Determine the [X, Y] coordinate at the center of the cell enclosing the given text.  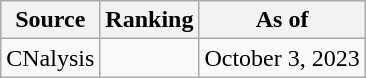
Ranking [150, 20]
October 3, 2023 [282, 58]
CNalysis [50, 58]
As of [282, 20]
Source [50, 20]
